From the cell containing the given text, extract its center point as [X, Y] coordinate. 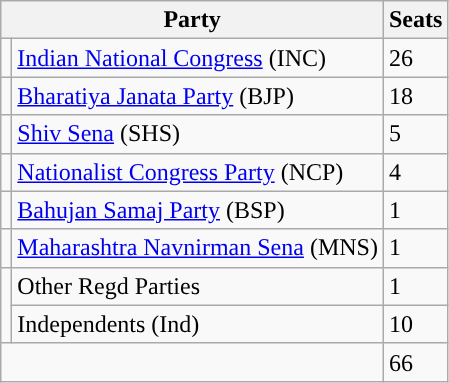
Nationalist Congress Party (NCP) [198, 172]
66 [415, 362]
Indian National Congress (INC) [198, 58]
Bahujan Samaj Party (BSP) [198, 210]
Bharatiya Janata Party (BJP) [198, 96]
Party [192, 20]
Other Regd Parties [198, 286]
Independents (Ind) [198, 324]
10 [415, 324]
Maharashtra Navnirman Sena (MNS) [198, 248]
18 [415, 96]
5 [415, 134]
Seats [415, 20]
4 [415, 172]
26 [415, 58]
Shiv Sena (SHS) [198, 134]
